Pinpoint the cell where the given text exists, returning its (x, y) midpoint coordinate. 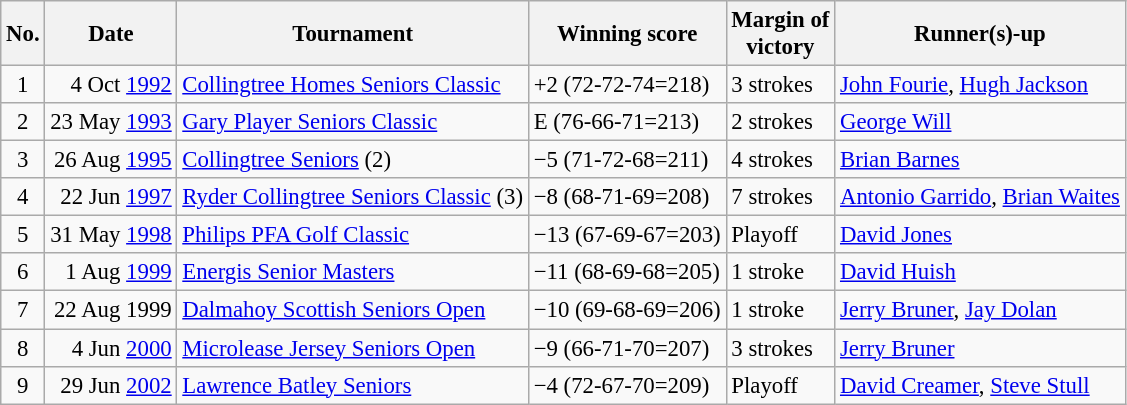
29 Jun 2002 (111, 385)
1 Aug 1999 (111, 273)
Margin ofvictory (780, 34)
Winning score (627, 34)
David Jones (980, 235)
31 May 1998 (111, 235)
Lawrence Batley Seniors (352, 385)
6 (23, 273)
7 strokes (780, 197)
Brian Barnes (980, 160)
−11 (68-69-68=205) (627, 273)
Collingtree Seniors (2) (352, 160)
−5 (71-72-68=211) (627, 160)
David Huish (980, 273)
Ryder Collingtree Seniors Classic (3) (352, 197)
4 Oct 1992 (111, 85)
Tournament (352, 34)
Philips PFA Golf Classic (352, 235)
8 (23, 348)
3 (23, 160)
Microlease Jersey Seniors Open (352, 348)
2 strokes (780, 122)
E (76-66-71=213) (627, 122)
22 Aug 1999 (111, 310)
David Creamer, Steve Stull (980, 385)
Collingtree Homes Seniors Classic (352, 85)
No. (23, 34)
Jerry Bruner, Jay Dolan (980, 310)
−8 (68-71-69=208) (627, 197)
John Fourie, Hugh Jackson (980, 85)
Date (111, 34)
Jerry Bruner (980, 348)
23 May 1993 (111, 122)
Energis Senior Masters (352, 273)
26 Aug 1995 (111, 160)
Antonio Garrido, Brian Waites (980, 197)
4 (23, 197)
Dalmahoy Scottish Seniors Open (352, 310)
−13 (67-69-67=203) (627, 235)
2 (23, 122)
4 strokes (780, 160)
9 (23, 385)
−10 (69-68-69=206) (627, 310)
7 (23, 310)
5 (23, 235)
22 Jun 1997 (111, 197)
Runner(s)-up (980, 34)
George Will (980, 122)
Gary Player Seniors Classic (352, 122)
+2 (72-72-74=218) (627, 85)
−4 (72-67-70=209) (627, 385)
1 (23, 85)
−9 (66-71-70=207) (627, 348)
4 Jun 2000 (111, 348)
